Search for the cell housing the specified text and yield its [x, y] center coordinate. 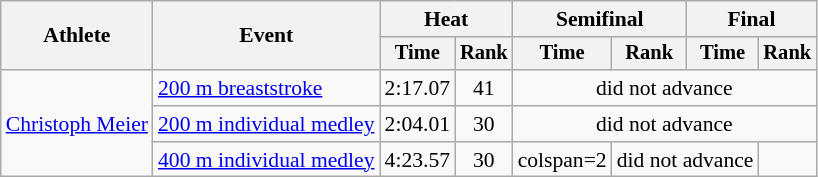
200 m individual medley [266, 124]
200 m breaststroke [266, 88]
41 [484, 88]
Semifinal [600, 19]
Christoph Meier [77, 124]
30 [484, 124]
2:04.01 [418, 124]
Heat [446, 19]
2:17.07 [418, 88]
Final [752, 19]
Athlete [77, 36]
Event [266, 36]
